For the text-containing cell, return its midpoint in (X, Y) coordinate format. 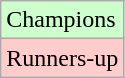
Champions (62, 20)
Runners-up (62, 58)
